Output the (X, Y) coordinate of the center of the cell containing the given text.  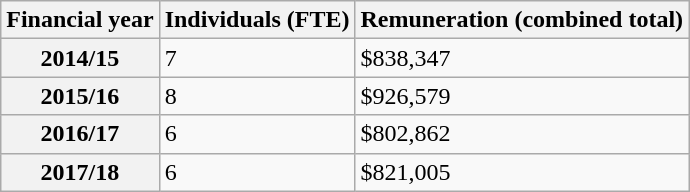
2015/16 (80, 96)
Financial year (80, 20)
$802,862 (522, 134)
Remuneration (combined total) (522, 20)
2014/15 (80, 58)
7 (257, 58)
Individuals (FTE) (257, 20)
$926,579 (522, 96)
$821,005 (522, 172)
2017/18 (80, 172)
2016/17 (80, 134)
$838,347 (522, 58)
8 (257, 96)
